Identify which cell holds the provided text, then report its [X, Y] central coordinate. 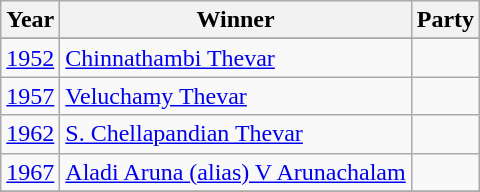
Aladi Aruna (alias) V Arunachalam [236, 172]
Party [445, 20]
1957 [30, 96]
Veluchamy Thevar [236, 96]
1952 [30, 58]
Winner [236, 20]
1962 [30, 134]
1967 [30, 172]
S. Chellapandian Thevar [236, 134]
Chinnathambi Thevar [236, 58]
Year [30, 20]
